Output the [x, y] coordinate of the center of the cell containing the given text.  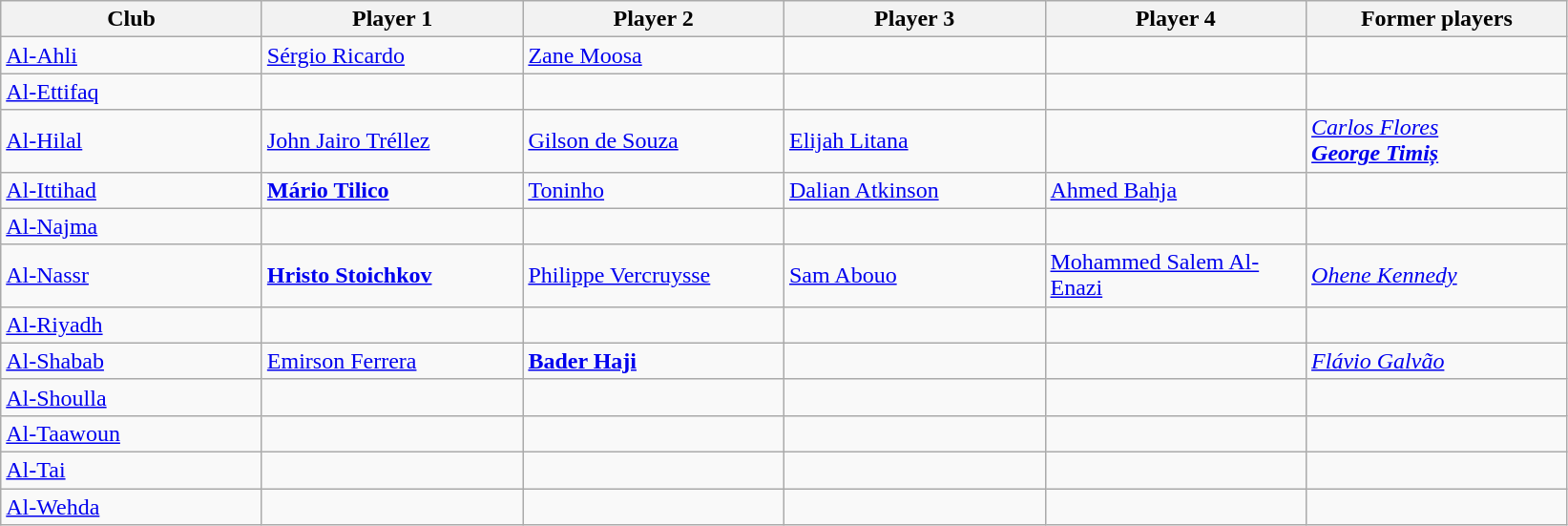
Bader Haji [654, 361]
Player 3 [914, 19]
Philippe Vercruysse [654, 275]
Mohammed Salem Al-Enazi [1176, 275]
Al-Riyadh [132, 325]
Al-Shoulla [132, 397]
Ahmed Bahja [1176, 190]
Al-Hilal [132, 141]
Mário Tilico [392, 190]
Elijah Litana [914, 141]
Club [132, 19]
Carlos Flores George Timiș [1437, 141]
Player 1 [392, 19]
Former players [1437, 19]
Hristo Stoichkov [392, 275]
John Jairo Tréllez [392, 141]
Toninho [654, 190]
Ohene Kennedy [1437, 275]
Dalian Atkinson [914, 190]
Player 2 [654, 19]
Sam Abouo [914, 275]
Player 4 [1176, 19]
Al-Ahli [132, 55]
Al-Ittihad [132, 190]
Al-Tai [132, 470]
Al-Najma [132, 226]
Flávio Galvão [1437, 361]
Al-Ettifaq [132, 92]
Zane Moosa [654, 55]
Emirson Ferrera [392, 361]
Sérgio Ricardo [392, 55]
Al-Taawoun [132, 433]
Gilson de Souza [654, 141]
Al-Nassr [132, 275]
Al-Shabab [132, 361]
Al-Wehda [132, 507]
